Provide the [x, y] coordinate of the cell's center where the given text is located.  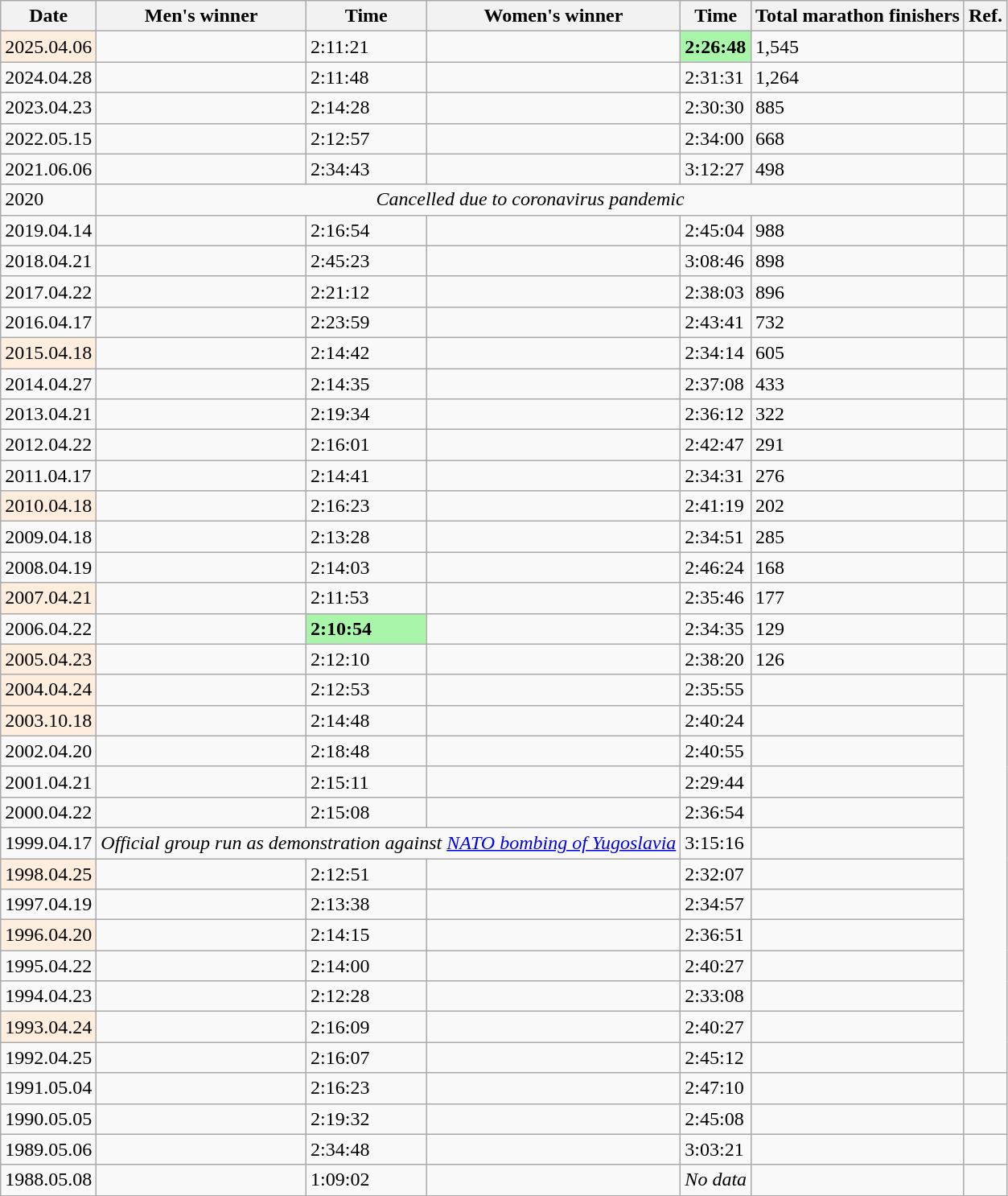
2:35:55 [716, 690]
2:14:03 [367, 567]
2009.04.18 [48, 537]
2008.04.19 [48, 567]
Date [48, 16]
1989.05.06 [48, 1149]
126 [858, 659]
2:14:28 [367, 108]
2:40:24 [716, 720]
2:30:30 [716, 108]
2:15:11 [367, 782]
2015.04.18 [48, 353]
No data [716, 1180]
2:34:43 [367, 169]
2:46:24 [716, 567]
732 [858, 322]
2:14:42 [367, 353]
2:34:48 [367, 1149]
2:21:12 [367, 291]
2:11:21 [367, 47]
2013.04.21 [48, 414]
1,264 [858, 77]
2020 [48, 200]
276 [858, 476]
1995.04.22 [48, 966]
2002.04.20 [48, 751]
1992.04.25 [48, 1058]
2:14:41 [367, 476]
1998.04.25 [48, 873]
2:13:38 [367, 905]
2014.04.27 [48, 384]
2:14:15 [367, 935]
1997.04.19 [48, 905]
885 [858, 108]
2:47:10 [716, 1088]
2005.04.23 [48, 659]
2:19:34 [367, 414]
2:19:32 [367, 1119]
2:35:46 [716, 598]
2019.04.14 [48, 230]
2:40:55 [716, 751]
2:16:01 [367, 445]
2:34:14 [716, 353]
896 [858, 291]
2010.04.18 [48, 506]
2:14:00 [367, 966]
2:12:28 [367, 996]
2007.04.21 [48, 598]
2:14:35 [367, 384]
2:12:53 [367, 690]
2:34:35 [716, 629]
1999.04.17 [48, 843]
Total marathon finishers [858, 16]
2:43:41 [716, 322]
3:12:27 [716, 169]
2001.04.21 [48, 782]
3:08:46 [716, 261]
2:12:51 [367, 873]
3:15:16 [716, 843]
2:38:03 [716, 291]
668 [858, 138]
2000.04.22 [48, 812]
2:15:08 [367, 812]
1:09:02 [367, 1180]
2012.04.22 [48, 445]
177 [858, 598]
2:34:51 [716, 537]
129 [858, 629]
Ref. [985, 16]
2004.04.24 [48, 690]
2:36:12 [716, 414]
2:31:31 [716, 77]
2:23:59 [367, 322]
1991.05.04 [48, 1088]
988 [858, 230]
2:34:31 [716, 476]
1990.05.05 [48, 1119]
2:26:48 [716, 47]
2:45:23 [367, 261]
2:36:54 [716, 812]
1993.04.24 [48, 1027]
2:14:48 [367, 720]
2:18:48 [367, 751]
168 [858, 567]
202 [858, 506]
2018.04.21 [48, 261]
2:12:10 [367, 659]
Men's winner [201, 16]
Official group run as demonstration against NATO bombing of Yugoslavia [389, 843]
Cancelled due to coronavirus pandemic [531, 200]
291 [858, 445]
2:16:09 [367, 1027]
Women's winner [553, 16]
2:11:48 [367, 77]
2:42:47 [716, 445]
285 [858, 537]
1996.04.20 [48, 935]
2:10:54 [367, 629]
2:33:08 [716, 996]
2006.04.22 [48, 629]
2:36:51 [716, 935]
2025.04.06 [48, 47]
2:45:12 [716, 1058]
2:12:57 [367, 138]
2024.04.28 [48, 77]
2:37:08 [716, 384]
1988.05.08 [48, 1180]
2:34:57 [716, 905]
898 [858, 261]
2017.04.22 [48, 291]
2:16:07 [367, 1058]
2022.05.15 [48, 138]
2023.04.23 [48, 108]
498 [858, 169]
1994.04.23 [48, 996]
2:29:44 [716, 782]
2:11:53 [367, 598]
2:32:07 [716, 873]
433 [858, 384]
2011.04.17 [48, 476]
2021.06.06 [48, 169]
322 [858, 414]
2:45:08 [716, 1119]
2:41:19 [716, 506]
2:16:54 [367, 230]
2:38:20 [716, 659]
2003.10.18 [48, 720]
2:13:28 [367, 537]
605 [858, 353]
2016.04.17 [48, 322]
3:03:21 [716, 1149]
1,545 [858, 47]
2:45:04 [716, 230]
2:34:00 [716, 138]
